From the cell containing the given text, extract its center point as (X, Y) coordinate. 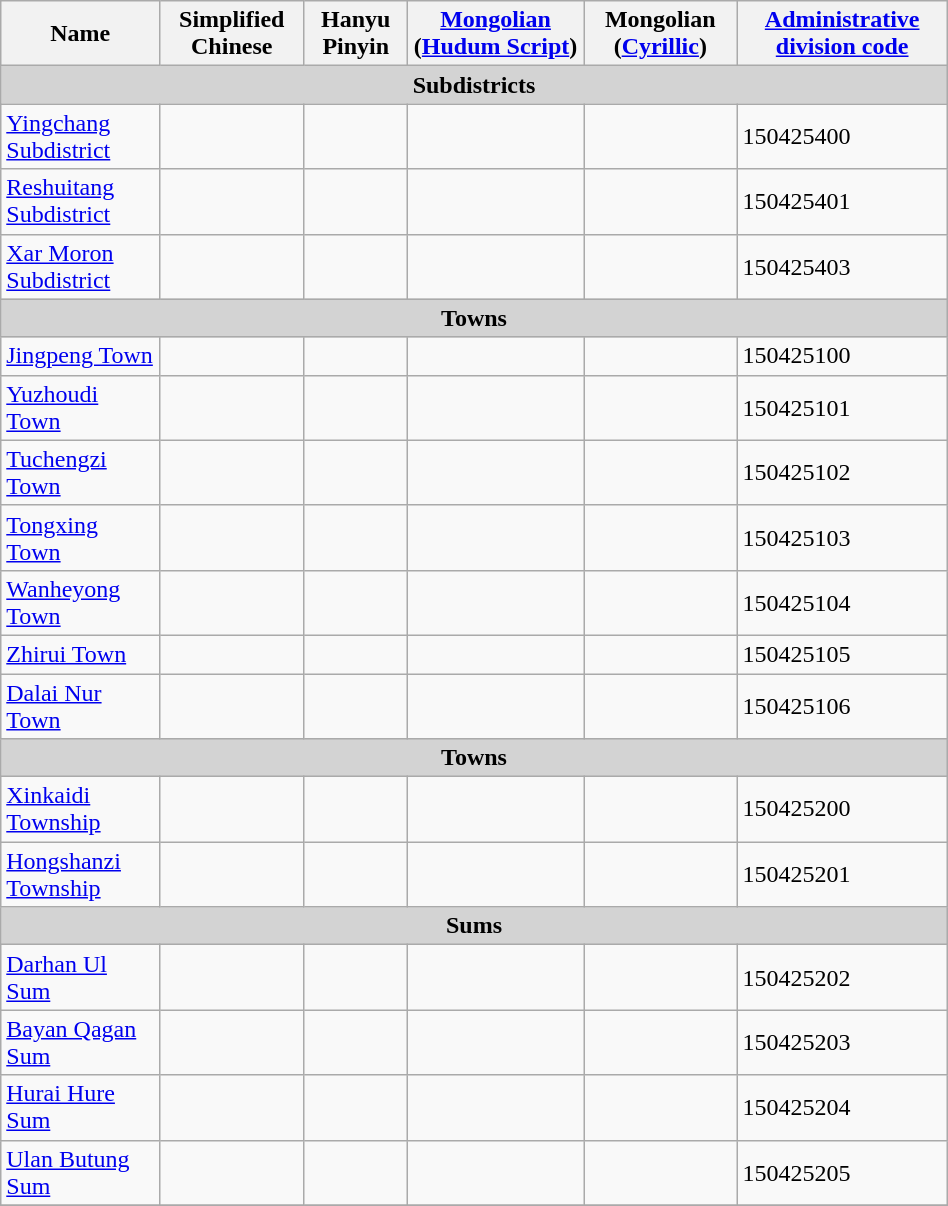
Hongshanzi Township (80, 874)
150425403 (842, 266)
Reshuitang Subdistrict (80, 202)
Mongolian (Hudum Script) (496, 34)
Tuchengzi Town (80, 472)
150425203 (842, 1042)
150425104 (842, 602)
150425200 (842, 810)
Zhirui Town (80, 654)
Tongxing Town (80, 538)
Name (80, 34)
Hanyu Pinyin (356, 34)
150425204 (842, 1108)
Xinkaidi Township (80, 810)
150425400 (842, 136)
Ulan Butung Sum (80, 1172)
Wanheyong Town (80, 602)
Dalai Nur Town (80, 706)
150425205 (842, 1172)
Mongolian (Cyrillic) (661, 34)
Jingpeng Town (80, 356)
150425202 (842, 978)
150425401 (842, 202)
Simplified Chinese (232, 34)
150425102 (842, 472)
Bayan Qagan Sum (80, 1042)
Hurai Hure Sum (80, 1108)
150425201 (842, 874)
Darhan Ul Sum (80, 978)
Administrative division code (842, 34)
150425101 (842, 408)
Yuzhoudi Town (80, 408)
Subdistricts (474, 85)
150425105 (842, 654)
150425103 (842, 538)
150425106 (842, 706)
Sums (474, 926)
Yingchang Subdistrict (80, 136)
150425100 (842, 356)
Xar Moron Subdistrict (80, 266)
